Find where the given text appears and provide that cell's center as (X, Y) coordinate. 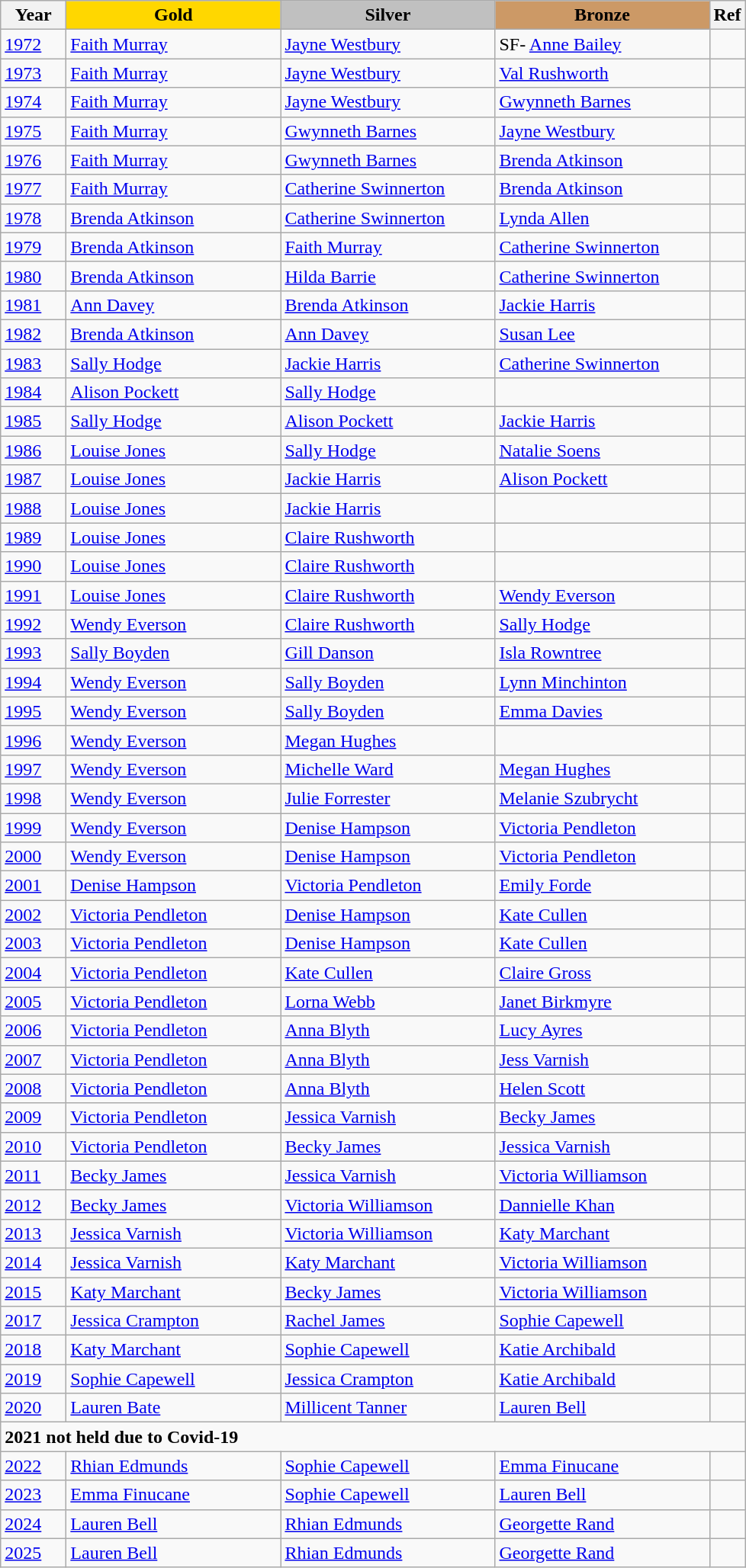
1982 (34, 334)
2018 (34, 1350)
1986 (34, 451)
1998 (34, 798)
Gill Danson (387, 653)
1997 (34, 769)
1985 (34, 422)
Silver (387, 15)
1977 (34, 189)
2000 (34, 857)
2006 (34, 1031)
Claire Gross (603, 973)
Jess Varnish (603, 1060)
2011 (34, 1175)
2015 (34, 1292)
Rachel James (387, 1321)
Janet Birkmyre (603, 1002)
2001 (34, 886)
2003 (34, 944)
Helen Scott (603, 1089)
2021 not held due to Covid-19 (373, 1437)
1981 (34, 305)
SF- Anne Bailey (603, 44)
2010 (34, 1146)
Millicent Tanner (387, 1408)
Gold (174, 15)
Hilda Barrie (387, 276)
1979 (34, 247)
2022 (34, 1466)
2023 (34, 1495)
Julie Forrester (387, 798)
2013 (34, 1233)
Emily Forde (603, 886)
1975 (34, 131)
1993 (34, 653)
1976 (34, 160)
Michelle Ward (387, 769)
2012 (34, 1204)
1988 (34, 508)
Bronze (603, 15)
Ref (728, 15)
2002 (34, 915)
1987 (34, 479)
Val Rushworth (603, 73)
1991 (34, 595)
1983 (34, 364)
2024 (34, 1524)
2020 (34, 1408)
Lorna Webb (387, 1002)
Natalie Soens (603, 451)
1984 (34, 393)
Year (34, 15)
Susan Lee (603, 334)
2004 (34, 973)
2017 (34, 1321)
1996 (34, 740)
1995 (34, 711)
1973 (34, 73)
1989 (34, 537)
2005 (34, 1002)
Isla Rowntree (603, 653)
1974 (34, 102)
Lynn Minchinton (603, 682)
Emma Davies (603, 711)
1972 (34, 44)
1999 (34, 827)
1980 (34, 276)
2014 (34, 1262)
2007 (34, 1060)
2009 (34, 1117)
Lynda Allen (603, 218)
Lauren Bate (174, 1408)
2019 (34, 1379)
1990 (34, 566)
Dannielle Khan (603, 1204)
1992 (34, 624)
1994 (34, 682)
1978 (34, 218)
Lucy Ayres (603, 1031)
2025 (34, 1553)
2008 (34, 1089)
Melanie Szubrycht (603, 798)
